Capture the cell that displays the provided text and extract its (x, y) central coordinate. 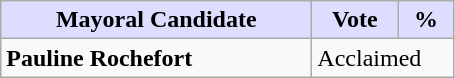
Pauline Rochefort (156, 58)
% (426, 20)
Mayoral Candidate (156, 20)
Vote (355, 20)
Acclaimed (383, 58)
